Detect which cell encompasses the target text, then output its [x, y] center coordinate. 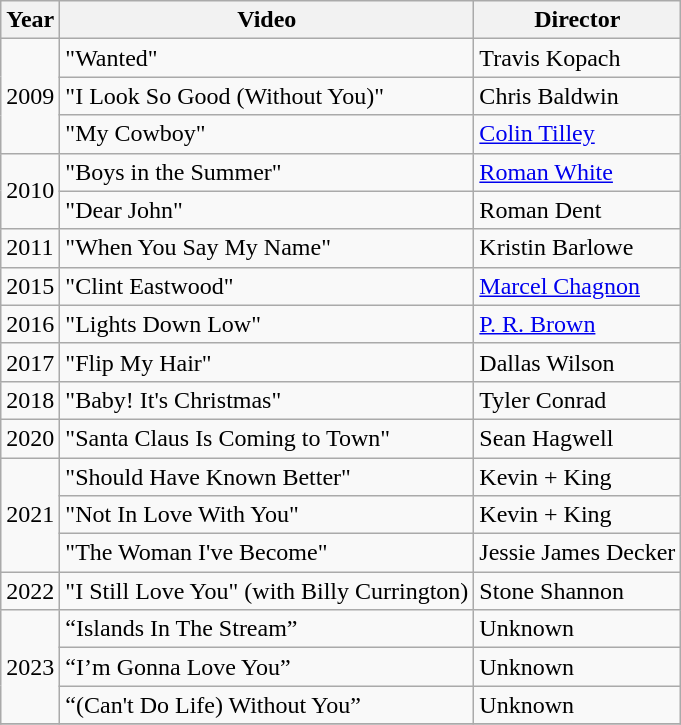
Chris Baldwin [578, 96]
"Baby! It's Christmas" [267, 400]
Year [30, 20]
"Flip My Hair" [267, 362]
"Dear John" [267, 210]
Travis Kopach [578, 58]
2018 [30, 400]
"Wanted" [267, 58]
“Islands In The Stream” [267, 629]
Stone Shannon [578, 591]
"I Look So Good (Without You)" [267, 96]
Roman Dent [578, 210]
"When You Say My Name" [267, 248]
2016 [30, 324]
Sean Hagwell [578, 438]
"I Still Love You" (with Billy Currington) [267, 591]
"Lights Down Low" [267, 324]
"Boys in the Summer" [267, 172]
2010 [30, 191]
Roman White [578, 172]
2015 [30, 286]
2009 [30, 96]
Video [267, 20]
2023 [30, 667]
Director [578, 20]
2021 [30, 515]
Dallas Wilson [578, 362]
“(Can't Do Life) Without You” [267, 705]
2011 [30, 248]
"Should Have Known Better" [267, 477]
Jessie James Decker [578, 553]
"Clint Eastwood" [267, 286]
2017 [30, 362]
“I’m Gonna Love You” [267, 667]
P. R. Brown [578, 324]
Marcel Chagnon [578, 286]
"The Woman I've Become" [267, 553]
Colin Tilley [578, 134]
"My Cowboy" [267, 134]
"Not In Love With You" [267, 515]
Kristin Barlowe [578, 248]
"Santa Claus Is Coming to Town" [267, 438]
2022 [30, 591]
2020 [30, 438]
Tyler Conrad [578, 400]
